Scan for the cell matching the given text and deliver its (x, y) coordinate at center. 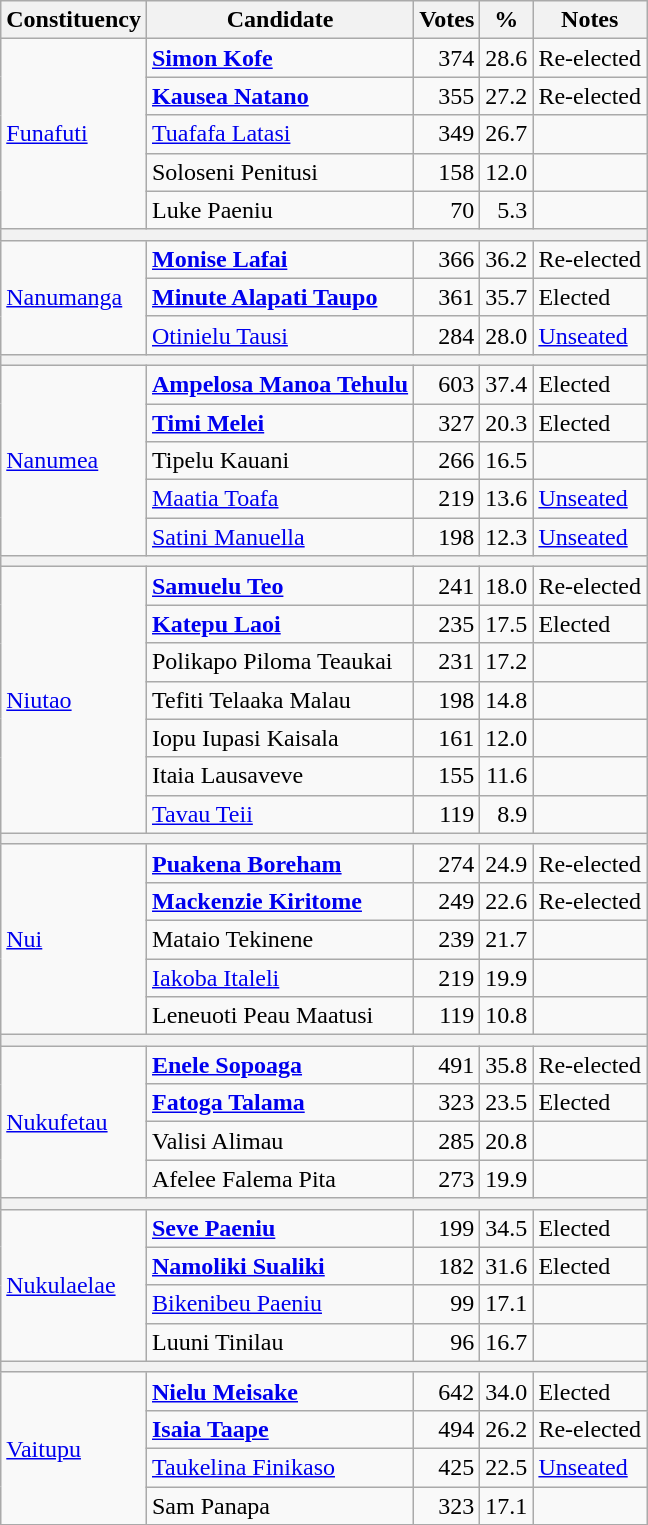
36.2 (506, 259)
Puakena Boreham (280, 863)
Satini Manuella (280, 537)
Notes (590, 20)
20.8 (506, 1141)
11.6 (506, 776)
8.9 (506, 814)
Otinielu Tausi (280, 335)
27.2 (506, 96)
161 (447, 738)
Niutao (74, 700)
99 (447, 1304)
182 (447, 1266)
355 (447, 96)
Itaia Lausaveve (280, 776)
642 (447, 1391)
% (506, 20)
235 (447, 624)
Luuni Tinilau (280, 1342)
12.3 (506, 537)
Nui (74, 939)
374 (447, 58)
17.5 (506, 624)
31.6 (506, 1266)
491 (447, 1065)
Luke Paeniu (280, 210)
199 (447, 1228)
Vaitupu (74, 1448)
158 (447, 172)
Iakoba Italeli (280, 977)
21.7 (506, 939)
274 (447, 863)
Fatoga Talama (280, 1103)
24.9 (506, 863)
28.6 (506, 58)
327 (447, 423)
Nanumanga (74, 297)
249 (447, 901)
96 (447, 1342)
20.3 (506, 423)
22.5 (506, 1467)
Monise Lafai (280, 259)
14.8 (506, 700)
Taukelina Finikaso (280, 1467)
285 (447, 1141)
34.5 (506, 1228)
349 (447, 134)
Valisi Alimau (280, 1141)
Nukufetau (74, 1122)
37.4 (506, 384)
Tavau Teii (280, 814)
10.8 (506, 1016)
603 (447, 384)
26.2 (506, 1429)
241 (447, 586)
273 (447, 1179)
Sam Panapa (280, 1505)
Bikenibeu Paeniu (280, 1304)
266 (447, 461)
Leneuoti Peau Maatusi (280, 1016)
Tuafafa Latasi (280, 134)
13.6 (506, 499)
366 (447, 259)
Nielu Meisake (280, 1391)
Enele Sopoaga (280, 1065)
Afelee Falema Pita (280, 1179)
35.8 (506, 1065)
Timi Melei (280, 423)
Polikapo Piloma Teaukai (280, 662)
18.0 (506, 586)
155 (447, 776)
16.7 (506, 1342)
5.3 (506, 210)
425 (447, 1467)
Maatia Toafa (280, 499)
Samuelu Teo (280, 586)
494 (447, 1429)
Tefiti Telaaka Malau (280, 700)
Votes (447, 20)
284 (447, 335)
Simon Kofe (280, 58)
231 (447, 662)
Candidate (280, 20)
Kausea Natano (280, 96)
Ampelosa Manoa Tehulu (280, 384)
28.0 (506, 335)
Soloseni Penitusi (280, 172)
Seve Paeniu (280, 1228)
Mataio Tekinene (280, 939)
70 (447, 210)
Katepu Laoi (280, 624)
Nukulaelae (74, 1285)
Isaia Taape (280, 1429)
22.6 (506, 901)
239 (447, 939)
Tipelu Kauani (280, 461)
26.7 (506, 134)
17.2 (506, 662)
361 (447, 297)
Constituency (74, 20)
16.5 (506, 461)
Namoliki Sualiki (280, 1266)
Mackenzie Kiritome (280, 901)
Minute Alapati Taupo (280, 297)
Iopu Iupasi Kaisala (280, 738)
Funafuti (74, 134)
35.7 (506, 297)
Nanumea (74, 460)
34.0 (506, 1391)
23.5 (506, 1103)
